From the cell containing the given text, extract its center point as (x, y) coordinate. 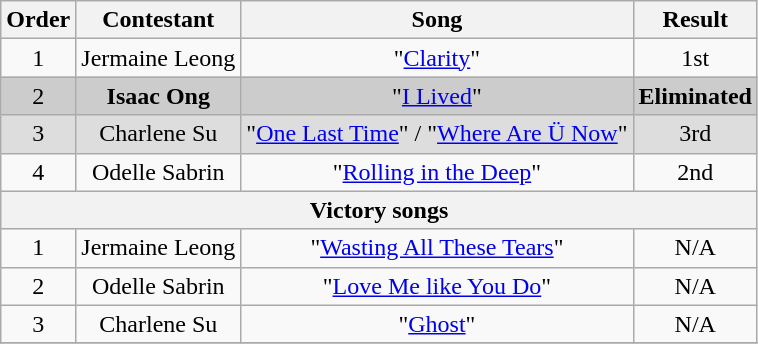
Isaac Ong (158, 96)
"Love Me like You Do" (437, 286)
2nd (695, 172)
Victory songs (380, 210)
3rd (695, 134)
4 (38, 172)
Contestant (158, 20)
Song (437, 20)
"Ghost" (437, 324)
"One Last Time" / "Where Are Ü Now" (437, 134)
"Clarity" (437, 58)
"I Lived" (437, 96)
Order (38, 20)
Eliminated (695, 96)
"Rolling in the Deep" (437, 172)
1st (695, 58)
Result (695, 20)
"Wasting All These Tears" (437, 248)
